Find where the given text appears and provide that cell's center as [X, Y] coordinate. 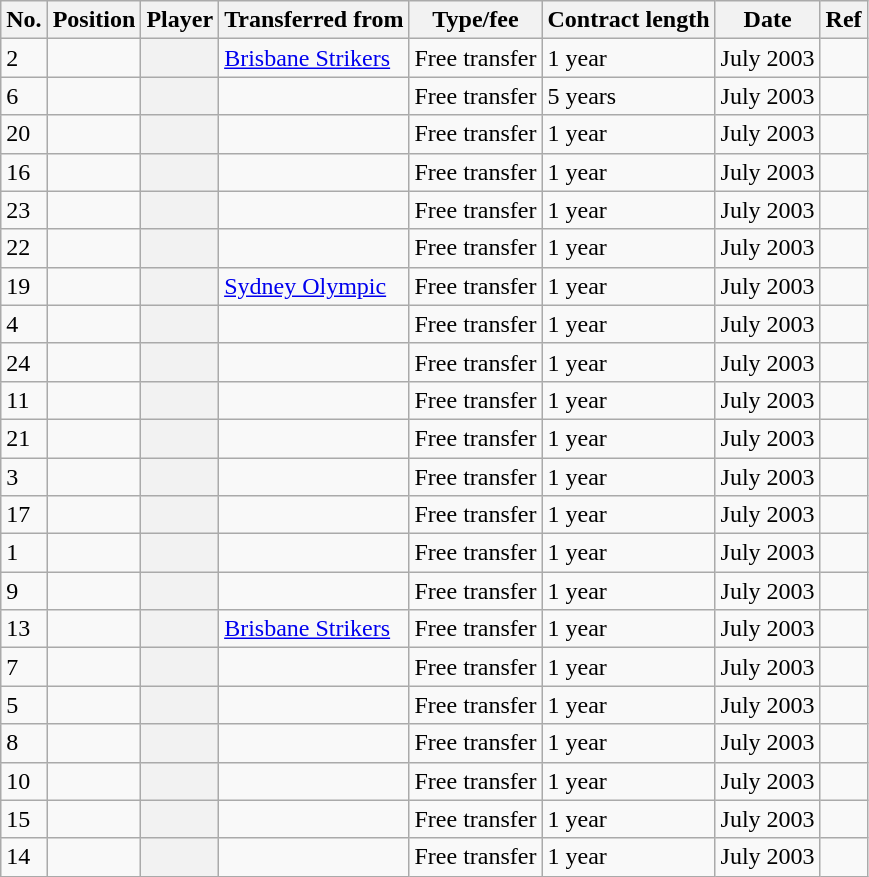
10 [24, 781]
1 [24, 553]
21 [24, 438]
6 [24, 96]
8 [24, 743]
5 [24, 705]
17 [24, 515]
19 [24, 286]
14 [24, 857]
Date [768, 20]
9 [24, 591]
16 [24, 172]
Sydney Olympic [314, 286]
Transferred from [314, 20]
Player [180, 20]
No. [24, 20]
15 [24, 819]
Contract length [628, 20]
5 years [628, 96]
24 [24, 362]
3 [24, 477]
Ref [844, 20]
2 [24, 58]
13 [24, 629]
20 [24, 134]
4 [24, 324]
11 [24, 400]
Position [94, 20]
23 [24, 210]
7 [24, 667]
Type/fee [476, 20]
22 [24, 248]
